Locate the cell with the specified text and output its (X, Y) center coordinate. 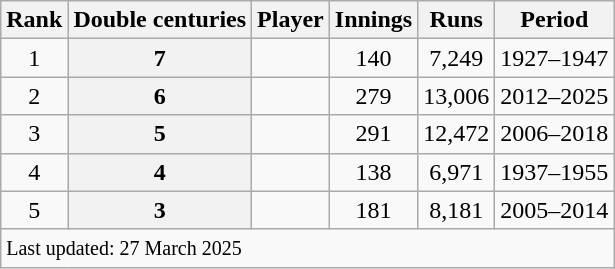
Runs (456, 20)
8,181 (456, 210)
181 (373, 210)
13,006 (456, 96)
Rank (34, 20)
1927–1947 (554, 58)
7 (160, 58)
Last updated: 27 March 2025 (308, 248)
140 (373, 58)
279 (373, 96)
12,472 (456, 134)
291 (373, 134)
6 (160, 96)
2012–2025 (554, 96)
Innings (373, 20)
2006–2018 (554, 134)
1937–1955 (554, 172)
Period (554, 20)
2 (34, 96)
2005–2014 (554, 210)
Player (291, 20)
138 (373, 172)
Double centuries (160, 20)
7,249 (456, 58)
6,971 (456, 172)
1 (34, 58)
